Capture the cell that displays the provided text and extract its (x, y) central coordinate. 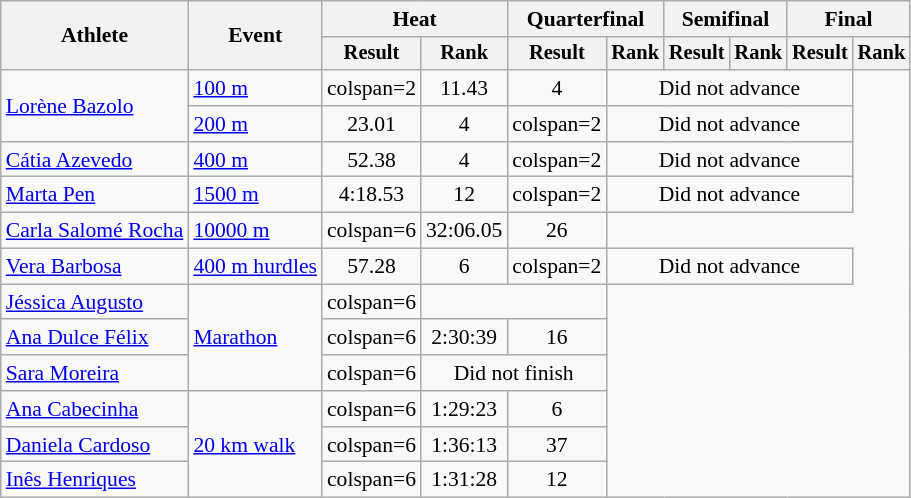
Event (255, 36)
10000 m (255, 231)
Jéssica Augusto (95, 302)
Semifinal (726, 19)
2:30:39 (464, 338)
Cátia Azevedo (95, 160)
400 m (255, 160)
Quarterfinal (586, 19)
37 (556, 445)
Athlete (95, 36)
52.38 (372, 160)
Sara Moreira (95, 373)
Marta Pen (95, 195)
400 m hurdles (255, 267)
Lorène Bazolo (95, 106)
Inês Henriques (95, 480)
1:36:13 (464, 445)
100 m (255, 88)
Marathon (255, 338)
1:29:23 (464, 409)
Did not finish (514, 373)
Ana Cabecinha (95, 409)
Vera Barbosa (95, 267)
Heat (414, 19)
16 (556, 338)
20 km walk (255, 444)
200 m (255, 124)
Daniela Cardoso (95, 445)
1:31:28 (464, 480)
1500 m (255, 195)
Final (848, 19)
57.28 (372, 267)
Ana Dulce Félix (95, 338)
4:18.53 (372, 195)
26 (556, 231)
23.01 (372, 124)
Carla Salomé Rocha (95, 231)
11.43 (464, 88)
32:06.05 (464, 231)
